Locate the cell with the specified text and output its [x, y] center coordinate. 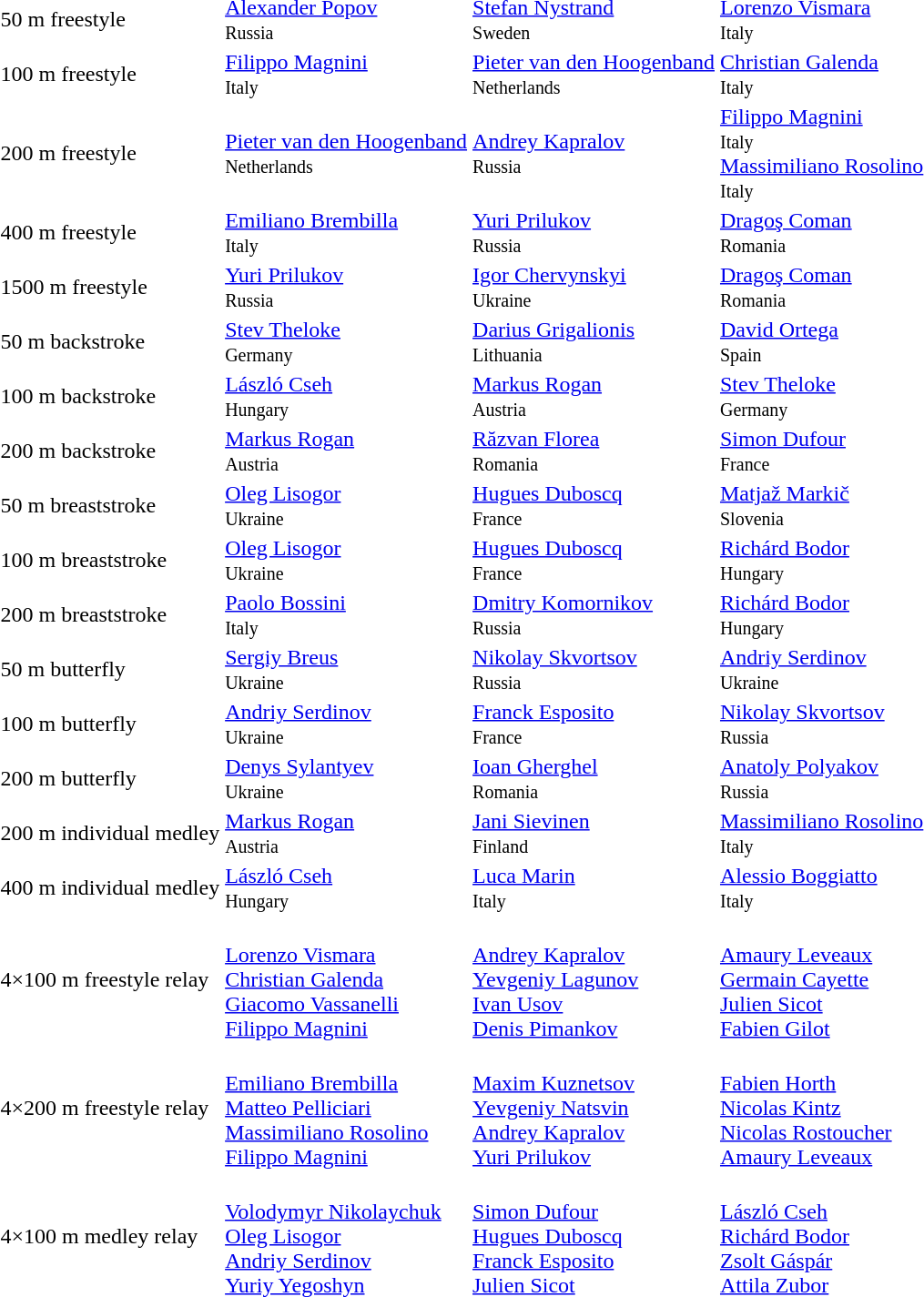
Simon DufourFrance [821, 451]
Massimiliano RosolinoItaly [821, 834]
Igor ChervynskyiUkraine [594, 288]
Ioan GherghelRomania [594, 779]
Fabien Horth Nicolas Kintz Nicolas Rostoucher Amaury Leveaux [821, 1108]
Dmitry KomornikovRussia [594, 615]
Darius GrigalionisLithuania [594, 342]
Maxim Kuznetsov Yevgeniy Natsvin Andrey Kapralov Yuri Prilukov [594, 1108]
Andrey Kapralov Yevgeniy Lagunov Ivan Usov Denis Pimankov [594, 979]
Paolo BossiniItaly [346, 615]
Luca MarinItaly [594, 888]
Alessio BoggiattoItaly [821, 888]
Filippo MagniniItaly [346, 75]
Jani SievinenFinland [594, 834]
Matjaž MarkičSlovenia [821, 506]
Christian GalendaItaly [821, 75]
Denys SylantyevUkraine [346, 779]
Amaury Leveaux Germain Cayette Julien Sicot Fabien Gilot [821, 979]
Anatoly PolyakovRussia [821, 779]
Andrey KapralovRussia [594, 153]
Lorenzo Vismara Christian Galenda Giacomo Vassanelli Filippo Magnini [346, 979]
Sergiy BreusUkraine [346, 670]
Răzvan FloreaRomania [594, 451]
Emiliano Brembilla Matteo Pelliciari Massimiliano Rosolino Filippo Magnini [346, 1108]
Franck EspositoFrance [594, 724]
David OrtegaSpain [821, 342]
Filippo MagniniItaly Massimiliano RosolinoItaly [821, 153]
Emiliano BrembillaItaly [346, 233]
